Determine the [X, Y] coordinate at the center of the cell enclosing the given text.  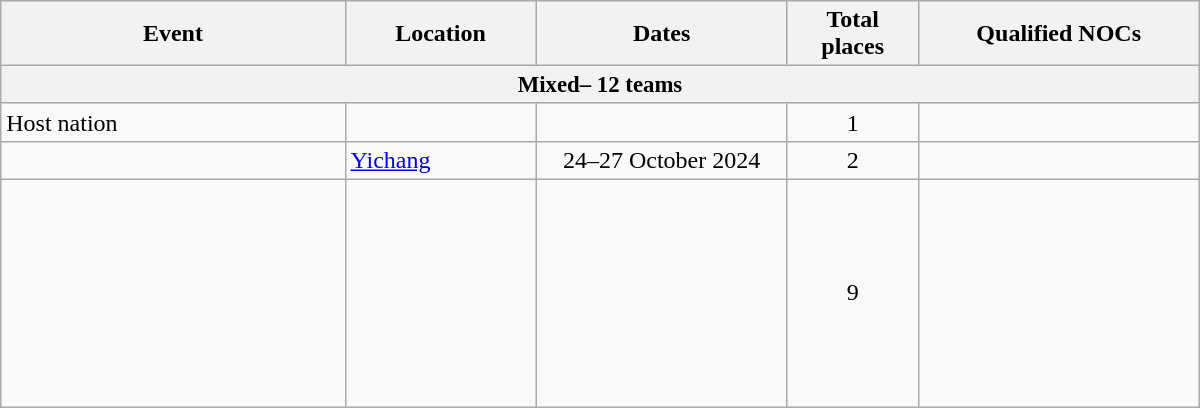
Total places [852, 34]
2 [852, 160]
1 [852, 122]
Host nation [173, 122]
Location [440, 34]
Qualified NOCs [1058, 34]
9 [852, 294]
Yichang [440, 160]
Event [173, 34]
Mixed– 12 teams [600, 85]
24–27 October 2024 [662, 160]
Dates [662, 34]
